Identify which cell holds the provided text, then report its [X, Y] central coordinate. 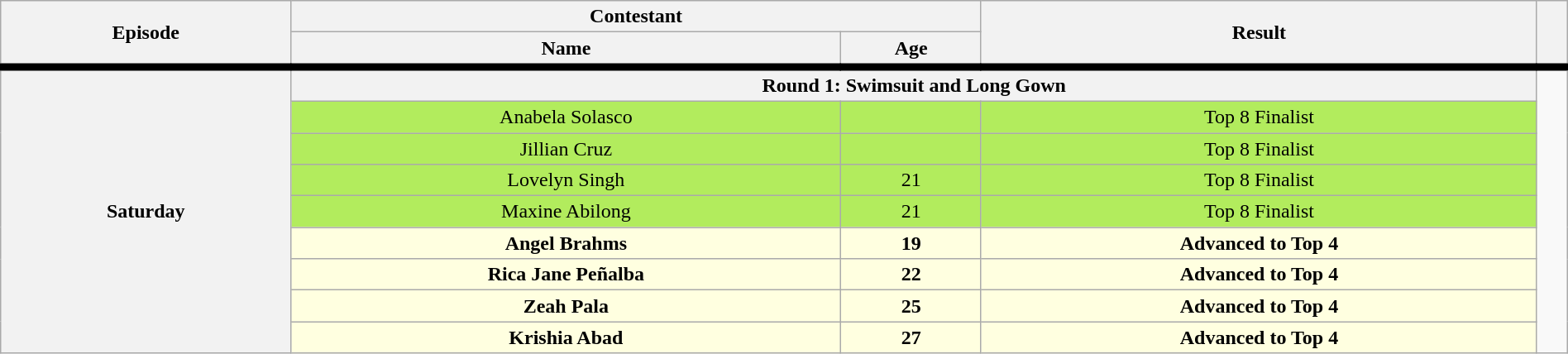
Saturday [146, 210]
Result [1259, 34]
Krishia Abad [566, 337]
Zeah Pala [566, 306]
Maxine Abilong [566, 212]
Jillian Cruz [566, 148]
19 [911, 243]
Angel Brahms [566, 243]
Contestant [637, 17]
22 [911, 275]
27 [911, 337]
Round 1: Swimsuit and Long Gown [915, 84]
Lovelyn Singh [566, 180]
Age [911, 50]
25 [911, 306]
Anabela Solasco [566, 117]
Rica Jane Peñalba [566, 275]
Episode [146, 34]
Name [566, 50]
